Output the [X, Y] coordinate of the center of the cell containing the given text.  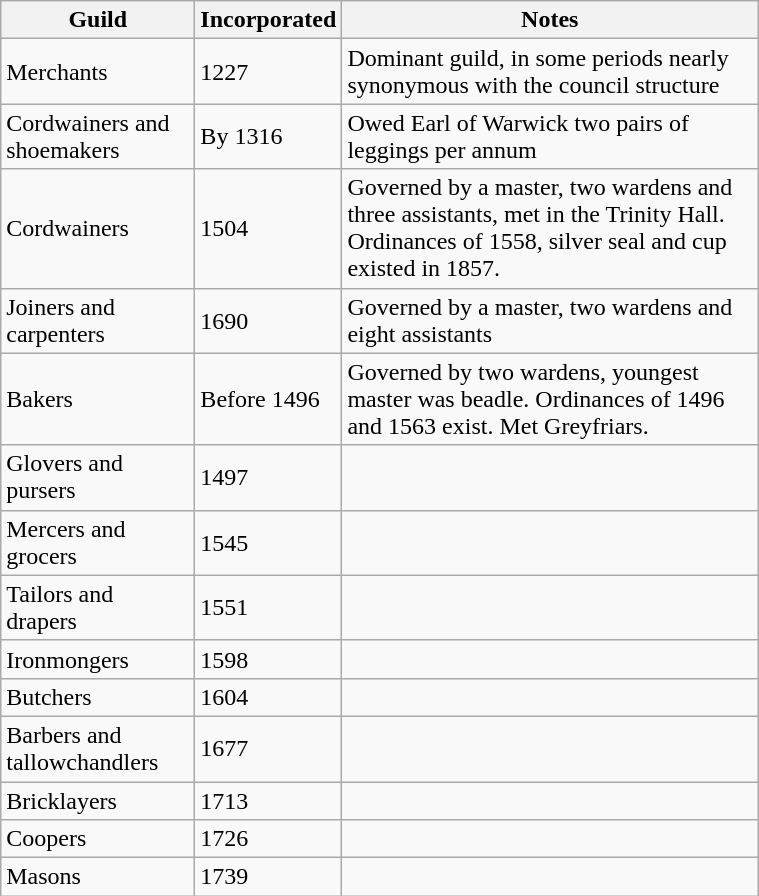
Incorporated [268, 20]
Mercers and grocers [98, 542]
1497 [268, 478]
1504 [268, 228]
Barbers and tallowchandlers [98, 748]
Governed by two wardens, youngest master was beadle. Ordinances of 1496 and 1563 exist. Met Greyfriars. [550, 399]
1726 [268, 839]
1545 [268, 542]
1227 [268, 72]
Bricklayers [98, 801]
Merchants [98, 72]
Butchers [98, 697]
Owed Earl of Warwick two pairs of leggings per annum [550, 136]
Notes [550, 20]
Before 1496 [268, 399]
Dominant guild, in some periods nearly synonymous with the council structure [550, 72]
Glovers and pursers [98, 478]
Bakers [98, 399]
Governed by a master, two wardens and three assistants, met in the Trinity Hall. Ordinances of 1558, silver seal and cup existed in 1857. [550, 228]
Joiners and carpenters [98, 320]
1690 [268, 320]
Coopers [98, 839]
Governed by a master, two wardens and eight assistants [550, 320]
1551 [268, 608]
Cordwainers [98, 228]
Ironmongers [98, 659]
1598 [268, 659]
Masons [98, 877]
By 1316 [268, 136]
1739 [268, 877]
Tailors and drapers [98, 608]
Guild [98, 20]
1604 [268, 697]
1713 [268, 801]
1677 [268, 748]
Cordwainers and shoemakers [98, 136]
